Determine the [X, Y] coordinate at the center of the cell enclosing the given text.  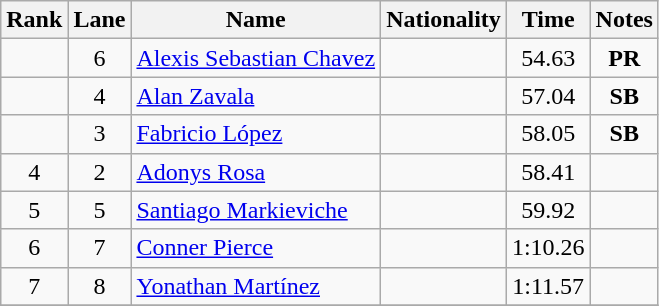
1:10.26 [548, 248]
3 [100, 134]
Alexis Sebastian Chavez [256, 58]
Lane [100, 20]
8 [100, 286]
Name [256, 20]
Conner Pierce [256, 248]
Fabricio López [256, 134]
58.41 [548, 172]
57.04 [548, 96]
1:11.57 [548, 286]
59.92 [548, 210]
Santiago Markieviche [256, 210]
54.63 [548, 58]
58.05 [548, 134]
Notes [624, 20]
Nationality [444, 20]
2 [100, 172]
Time [548, 20]
Rank [34, 20]
Yonathan Martínez [256, 286]
Adonys Rosa [256, 172]
Alan Zavala [256, 96]
PR [624, 58]
